Search for the cell housing the specified text and yield its (x, y) center coordinate. 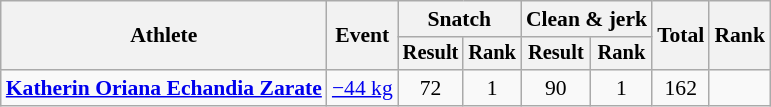
Katherin Oriana Echandia Zarate (164, 88)
72 (431, 88)
Snatch (460, 19)
−44 kg (362, 88)
Total (680, 36)
Event (362, 36)
162 (680, 88)
Clean & jerk (586, 19)
90 (556, 88)
Athlete (164, 36)
